Return [x, y] of the center of cell containing provided text 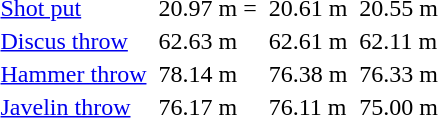
62.63 m [208, 41]
62.61 m [308, 41]
78.14 m [208, 74]
76.38 m [308, 74]
